Scan for the cell matching the given text and deliver its (X, Y) coordinate at center. 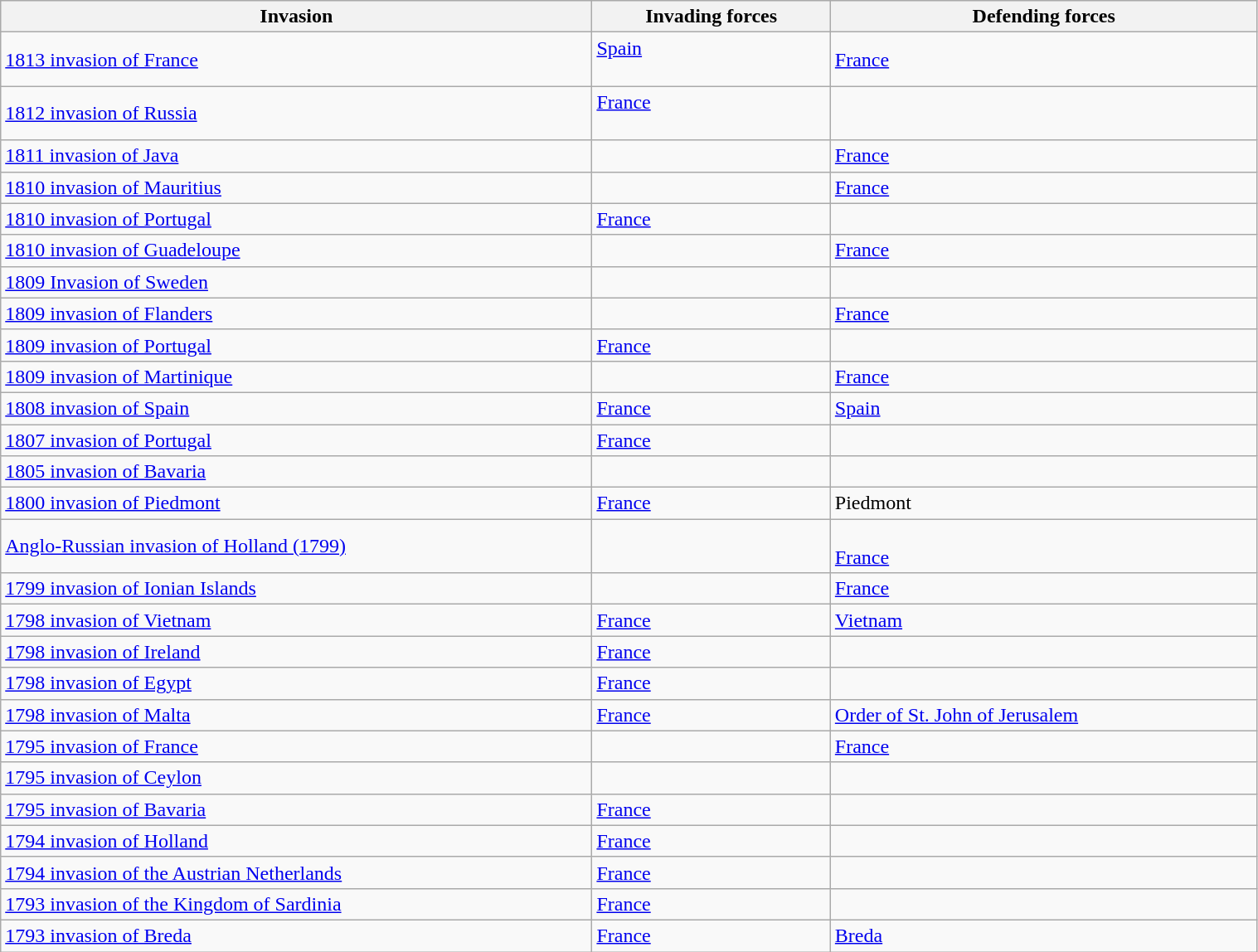
1793 invasion of Breda (297, 935)
1809 invasion of Portugal (297, 345)
1810 invasion of Mauritius (297, 187)
1811 invasion of Java (297, 156)
1794 invasion of Holland (297, 841)
1805 invasion of Bavaria (297, 472)
1798 invasion of Malta (297, 715)
1798 invasion of Ireland (297, 652)
Anglo-Russian invasion of Holland (1799) (297, 546)
1807 invasion of Portugal (297, 440)
1809 invasion of Martinique (297, 376)
Vietnam (1043, 620)
Invasion (297, 17)
1795 invasion of Ceylon (297, 778)
1795 invasion of France (297, 746)
1793 invasion of the Kingdom of Sardinia (297, 904)
Breda (1043, 935)
1794 invasion of the Austrian Netherlands (297, 872)
1809 Invasion of Sweden (297, 282)
1798 invasion of Egypt (297, 683)
Piedmont (1043, 503)
1799 invasion of Ionian Islands (297, 589)
1800 invasion of Piedmont (297, 503)
1809 invasion of Flanders (297, 313)
1798 invasion of Vietnam (297, 620)
Defending forces (1043, 17)
1812 invasion of Russia (297, 113)
1808 invasion of Spain (297, 408)
1810 invasion of Guadeloupe (297, 250)
1813 invasion of France (297, 60)
Invading forces (712, 17)
1810 invasion of Portugal (297, 219)
1795 invasion of Bavaria (297, 809)
Order of St. John of Jerusalem (1043, 715)
